From the cell containing the given text, extract its center point as [x, y] coordinate. 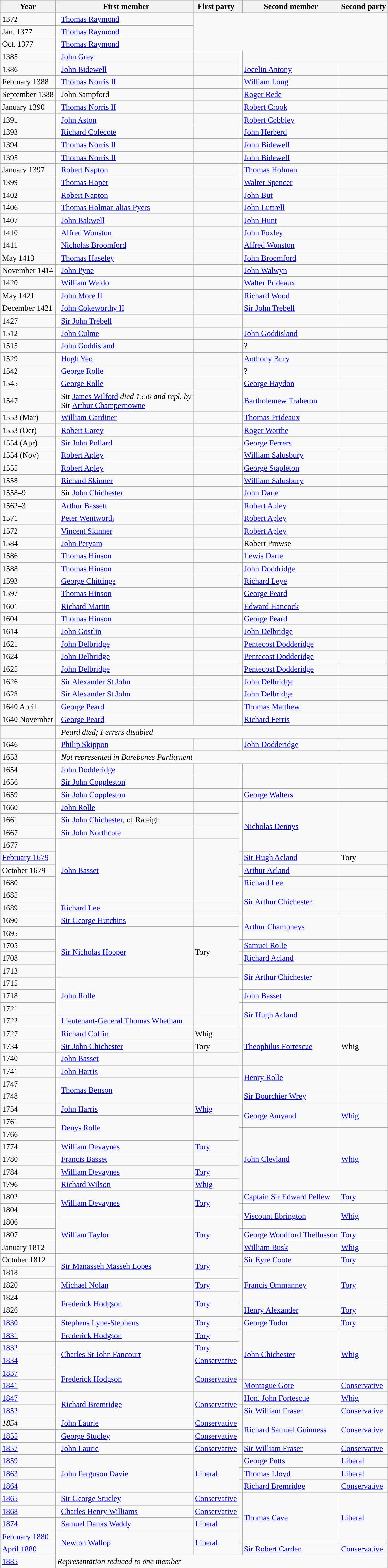
1395 [28, 158]
1394 [28, 145]
John Clevland [291, 1159]
Walter Spencer [291, 183]
George Potts [291, 1461]
Richard Wood [291, 296]
1806 [28, 1222]
William Gardiner [126, 418]
1393 [28, 132]
1824 [28, 1298]
1708 [28, 958]
Charles St John Fancourt [126, 1354]
1780 [28, 1159]
January 1812 [28, 1247]
John Foxley [291, 233]
John Luttrell [291, 208]
January 1397 [28, 170]
1646 [28, 744]
Viscount Ebrington [291, 1216]
Henry Rolle [291, 1078]
Sir Eyre Coote [291, 1260]
1562–3 [28, 506]
1722 [28, 1021]
Peard died; Ferrers disabled [224, 732]
Theophilus Fortescue [291, 1046]
William Taylor [126, 1235]
1407 [28, 220]
February 1880 [28, 1536]
Richard Leye [291, 581]
Peter Wentworth [126, 518]
1734 [28, 1046]
1721 [28, 1009]
1653 [28, 757]
Michael Nolan [126, 1285]
Oct. 1377 [28, 44]
1385 [28, 57]
1553 (Oct) [28, 430]
1386 [28, 69]
Arthur Acland [291, 870]
George Amyand [291, 1115]
Nicholas Dennys [291, 826]
1761 [28, 1122]
John Herberd [291, 132]
Captain Sir Edward Pellew [291, 1197]
John Ferguson Davie [126, 1474]
1624 [28, 657]
1554 (Nov) [28, 455]
1695 [28, 933]
1690 [28, 920]
1411 [28, 245]
1661 [28, 820]
1741 [28, 1071]
1854 [28, 1423]
Sir Bourchier Wrey [291, 1096]
William Long [291, 82]
1863 [28, 1474]
Denys Rolle [126, 1128]
October 1679 [28, 870]
1766 [28, 1134]
January 1390 [28, 107]
1402 [28, 195]
1747 [28, 1084]
September 1388 [28, 94]
William Busk [291, 1247]
John Gostlin [126, 631]
John Grey [126, 57]
Thomas Prideaux [291, 418]
Francis Basset [126, 1159]
1834 [28, 1360]
Thomas Matthew [291, 707]
John Cokeworthy II [126, 308]
Thomas Hoper [126, 183]
Hon. John Fortescue [291, 1398]
Representation reduced to one member [222, 1561]
1680 [28, 883]
Sir George Hutchins [126, 920]
April 1880 [28, 1549]
George Tudor [291, 1323]
George Haydon [291, 384]
1727 [28, 1034]
John Bakwell [126, 220]
1796 [28, 1185]
1571 [28, 518]
Jan. 1377 [28, 32]
1640 April [28, 707]
Walter Prideaux [291, 283]
Sir John Northcote [126, 833]
1659 [28, 795]
1837 [28, 1373]
John Pyne [126, 270]
1542 [28, 371]
October 1812 [28, 1260]
Newton Wallop [126, 1543]
1852 [28, 1411]
1547 [28, 401]
Richard Colecote [126, 132]
1865 [28, 1499]
February 1679 [28, 858]
Richard Wilson [126, 1185]
1855 [28, 1436]
Edward Hancock [291, 606]
George Walters [291, 795]
1685 [28, 895]
Jocelin Antony [291, 69]
Arthur Bassett [126, 506]
Thomas Haseley [126, 258]
1885 [28, 1561]
Nicholas Broomford [126, 245]
Samuel Rolle [291, 945]
John Peryam [126, 543]
1427 [28, 321]
John Darte [291, 493]
1660 [28, 807]
Sir Nicholas Hooper [126, 952]
1841 [28, 1386]
December 1421 [28, 308]
May 1421 [28, 296]
1410 [28, 233]
Thomas Cave [291, 1517]
1399 [28, 183]
1826 [28, 1310]
George Stapleton [291, 468]
George Ferrers [291, 443]
First member [126, 7]
1391 [28, 120]
Richard Coffin [126, 1034]
1715 [28, 983]
1545 [28, 384]
John Walwyn [291, 270]
1830 [28, 1323]
1864 [28, 1486]
May 1413 [28, 258]
1713 [28, 971]
John Chichester [291, 1354]
John More II [126, 296]
1705 [28, 945]
John Sampford [126, 94]
Sir Robert Carden [291, 1549]
1597 [28, 594]
1656 [28, 782]
1748 [28, 1096]
Not represented in Barebones Parliament [224, 757]
Lieutenant-General Thomas Whetham [126, 1021]
1572 [28, 531]
1820 [28, 1285]
Francis Ommanney [291, 1285]
Thomas Holman alias Pyers [126, 208]
Anthony Bury [291, 358]
Robert Crook [291, 107]
John Broomford [291, 258]
George Woodford Thellusson [291, 1235]
Hugh Yeo [126, 358]
1588 [28, 568]
1859 [28, 1461]
John Doddridge [291, 568]
1614 [28, 631]
1718 [28, 996]
Lewis Darte [291, 556]
Robert Cobbley [291, 120]
John But [291, 195]
1628 [28, 694]
1626 [28, 682]
Sir James Wilford died 1550 and repl. by Sir Arthur Champernowne [126, 401]
Sir John Pollard [126, 443]
John Hunt [291, 220]
1621 [28, 644]
George Chittinge [126, 581]
Bartholemew Traheron [291, 401]
1654 [28, 770]
Montague Gore [291, 1386]
1558 [28, 481]
Thomas Holman [291, 170]
1868 [28, 1511]
John Aston [126, 120]
Sir George Stucley [126, 1499]
First party [216, 7]
Robert Prowse [291, 543]
1667 [28, 833]
1802 [28, 1197]
Richard Martin [126, 606]
1677 [28, 845]
Arthur Champneys [291, 927]
1831 [28, 1335]
Richard Samuel Guinness [291, 1430]
1558–9 [28, 493]
1554 (Apr) [28, 443]
1586 [28, 556]
1529 [28, 358]
Thomas Benson [126, 1090]
Richard Acland [291, 958]
1601 [28, 606]
1784 [28, 1172]
1640 November [28, 719]
Roger Rede [291, 94]
Henry Alexander [291, 1310]
Second member [291, 7]
1740 [28, 1059]
1689 [28, 908]
1807 [28, 1235]
Charles Henry Williams [126, 1511]
1593 [28, 581]
Philip Skippon [126, 744]
1372 [28, 19]
Year [28, 7]
November 1414 [28, 270]
Sir Manasseh Masseh Lopes [126, 1266]
Thomas Lloyd [291, 1474]
1553 (Mar) [28, 418]
Vincent Skinner [126, 531]
1555 [28, 468]
Stephens Lyne-Stephens [126, 1323]
1818 [28, 1272]
1512 [28, 333]
1584 [28, 543]
1754 [28, 1109]
George Stucley [126, 1436]
John Culme [126, 333]
1515 [28, 346]
Richard Skinner [126, 481]
Second party [364, 7]
Richard Ferris [291, 719]
1857 [28, 1448]
February 1388 [28, 82]
William Weldo [126, 283]
1774 [28, 1147]
1420 [28, 283]
Robert Carey [126, 430]
1625 [28, 669]
1847 [28, 1398]
Roger Worthe [291, 430]
1406 [28, 208]
1804 [28, 1210]
Samuel Danks Waddy [126, 1524]
1604 [28, 619]
1874 [28, 1524]
Sir John Chichester, of Raleigh [126, 820]
1832 [28, 1348]
